Locate the cell with the specified text and output its [X, Y] center coordinate. 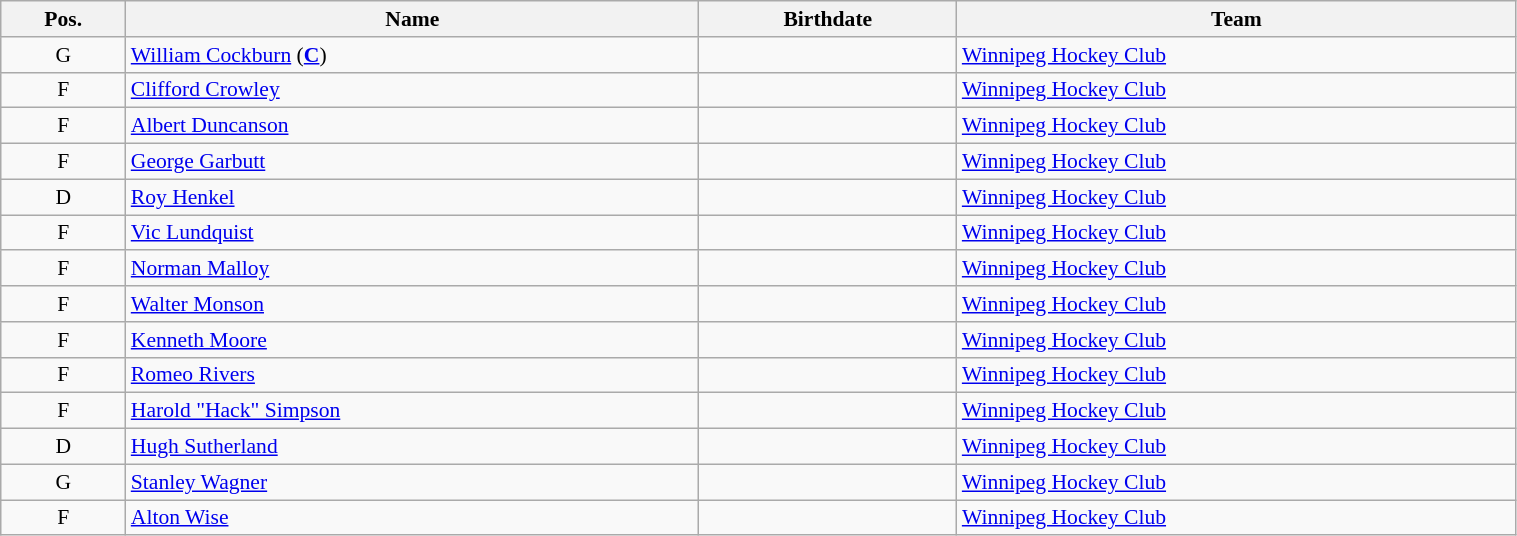
William Cockburn (C) [412, 55]
Harold "Hack" Simpson [412, 411]
Pos. [64, 19]
George Garbutt [412, 162]
Romeo Rivers [412, 375]
Roy Henkel [412, 197]
Kenneth Moore [412, 340]
Alton Wise [412, 518]
Birthdate [828, 19]
Hugh Sutherland [412, 447]
Stanley Wagner [412, 482]
Name [412, 19]
Albert Duncanson [412, 126]
Norman Malloy [412, 269]
Vic Lundquist [412, 233]
Team [1236, 19]
Clifford Crowley [412, 90]
Walter Monson [412, 304]
